Pinpoint the cell where the given text exists, returning its [X, Y] midpoint coordinate. 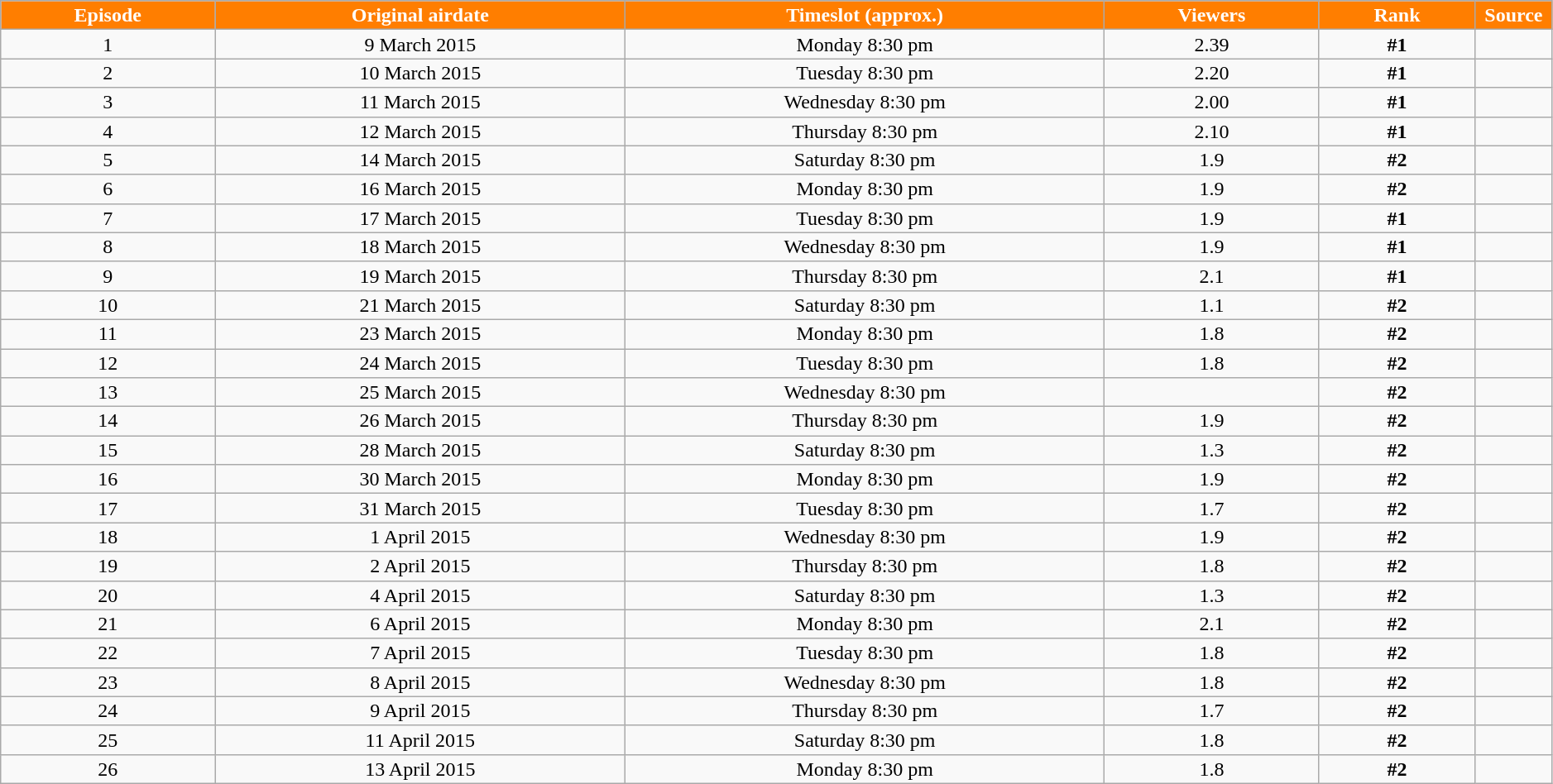
13 [108, 392]
1 [108, 45]
9 April 2015 [420, 711]
9 [108, 276]
2.00 [1211, 103]
28 March 2015 [420, 450]
5 [108, 160]
1 April 2015 [420, 538]
10 [108, 304]
3 [108, 103]
13 April 2015 [420, 769]
6 [108, 189]
26 [108, 769]
2.20 [1211, 73]
Original airdate [420, 15]
31 March 2015 [420, 508]
25 [108, 739]
14 [108, 422]
18 [108, 538]
9 March 2015 [420, 45]
24 [108, 711]
25 March 2015 [420, 392]
Viewers [1211, 15]
Source [1514, 15]
19 [108, 566]
Episode [108, 15]
16 March 2015 [420, 189]
11 April 2015 [420, 739]
17 March 2015 [420, 218]
15 [108, 450]
12 March 2015 [420, 131]
7 [108, 218]
4 [108, 131]
4 April 2015 [420, 595]
10 March 2015 [420, 73]
8 April 2015 [420, 681]
23 [108, 681]
23 March 2015 [420, 334]
14 March 2015 [420, 160]
6 April 2015 [420, 624]
24 March 2015 [420, 364]
2.39 [1211, 45]
2 [108, 73]
12 [108, 364]
18 March 2015 [420, 246]
17 [108, 508]
20 [108, 595]
19 March 2015 [420, 276]
7 April 2015 [420, 653]
11 [108, 334]
2.10 [1211, 131]
22 [108, 653]
Rank [1397, 15]
1.1 [1211, 304]
Timeslot (approx.) [865, 15]
16 [108, 480]
21 March 2015 [420, 304]
21 [108, 624]
8 [108, 246]
2 April 2015 [420, 566]
30 March 2015 [420, 480]
26 March 2015 [420, 422]
11 March 2015 [420, 103]
